Capture the cell that displays the provided text and extract its (x, y) central coordinate. 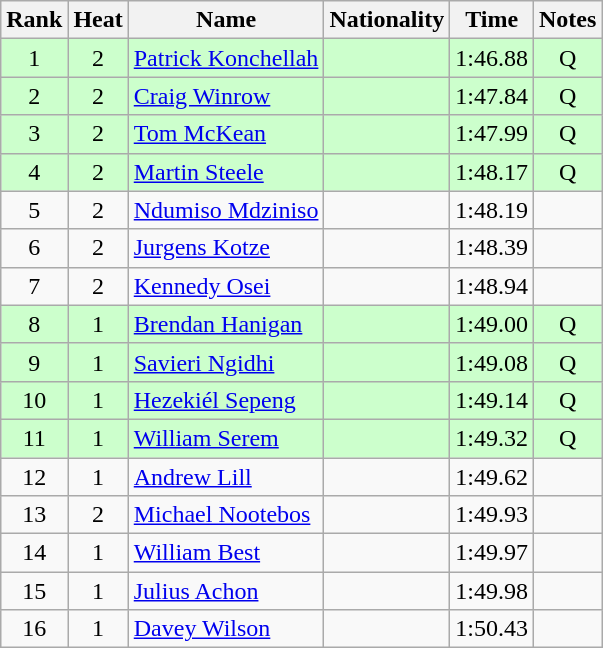
Ndumiso Mdziniso (226, 210)
Patrick Konchellah (226, 58)
1:48.39 (492, 248)
Rank (34, 20)
1:49.14 (492, 400)
1:49.97 (492, 553)
1:49.93 (492, 515)
10 (34, 400)
Michael Nootebos (226, 515)
1:47.99 (492, 134)
Time (492, 20)
1:48.19 (492, 210)
1:49.08 (492, 362)
1:49.00 (492, 324)
1:49.32 (492, 438)
Kennedy Osei (226, 286)
Savieri Ngidhi (226, 362)
1:50.43 (492, 629)
1:49.62 (492, 477)
1:47.84 (492, 96)
Andrew Lill (226, 477)
William Best (226, 553)
1:46.88 (492, 58)
Jurgens Kotze (226, 248)
Martin Steele (226, 172)
11 (34, 438)
1:48.17 (492, 172)
1:49.98 (492, 591)
14 (34, 553)
12 (34, 477)
3 (34, 134)
Hezekiél Sepeng (226, 400)
Craig Winrow (226, 96)
Name (226, 20)
4 (34, 172)
9 (34, 362)
Davey Wilson (226, 629)
William Serem (226, 438)
Tom McKean (226, 134)
Julius Achon (226, 591)
Heat (98, 20)
7 (34, 286)
16 (34, 629)
5 (34, 210)
Notes (567, 20)
8 (34, 324)
Nationality (387, 20)
Brendan Hanigan (226, 324)
15 (34, 591)
6 (34, 248)
13 (34, 515)
1:48.94 (492, 286)
